Extract the [x, y] coordinate from the center of the cell holding the provided text.  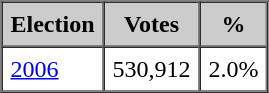
% [234, 24]
2.0% [234, 68]
530,912 [152, 68]
Election [53, 24]
2006 [53, 68]
Votes [152, 24]
